Pinpoint the cell where the given text exists, returning its (x, y) midpoint coordinate. 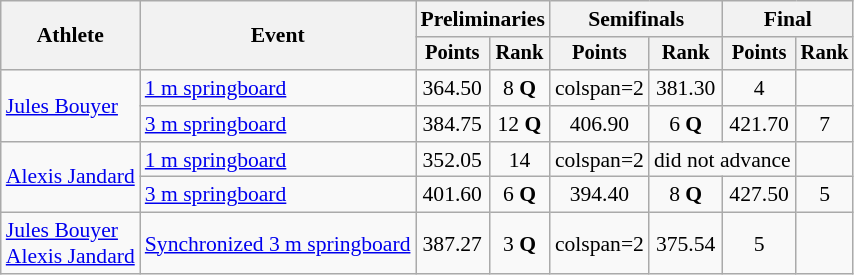
Athlete (70, 36)
did not advance (722, 160)
12 Q (520, 124)
381.30 (686, 88)
Jules BouyerAlexis Jandard (70, 244)
375.54 (686, 244)
Jules Bouyer (70, 106)
7 (825, 124)
3 Q (520, 244)
Preliminaries (483, 19)
387.27 (453, 244)
Semifinals (636, 19)
401.60 (453, 195)
364.50 (453, 88)
14 (520, 160)
427.50 (758, 195)
352.05 (453, 160)
4 (758, 88)
Synchronized 3 m springboard (278, 244)
Final (788, 19)
384.75 (453, 124)
Alexis Jandard (70, 178)
394.40 (600, 195)
406.90 (600, 124)
Event (278, 36)
421.70 (758, 124)
